For the text-containing cell, return its midpoint in [X, Y] coordinate format. 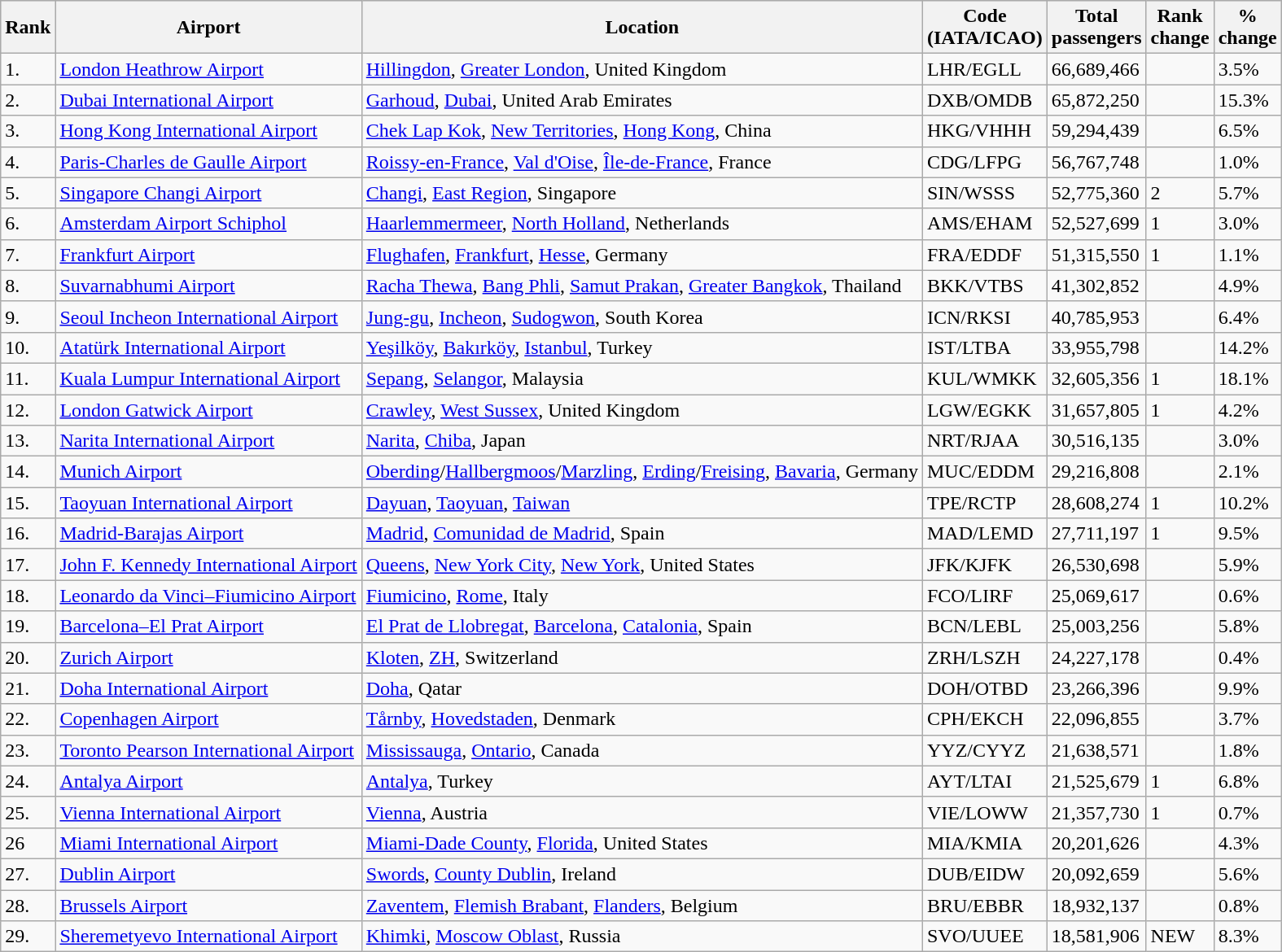
24. [28, 781]
Khimki, Moscow Oblast, Russia [641, 937]
Leonardo da Vinci–Fiumicino Airport [208, 596]
13. [28, 441]
20,092,659 [1096, 874]
6. [28, 224]
66,689,466 [1096, 69]
Haarlemmermeer, North Holland, Netherlands [641, 224]
Toronto Pearson International Airport [208, 750]
24,227,178 [1096, 657]
Racha Thewa, Bang Phli, Samut Prakan, Greater Bangkok, Thailand [641, 286]
18,581,906 [1096, 937]
Sheremetyevo International Airport [208, 937]
6.4% [1247, 317]
5.7% [1247, 193]
4.2% [1247, 409]
Suvarnabhumi Airport [208, 286]
Vienna International Airport [208, 812]
Madrid, Comunidad de Madrid, Spain [641, 534]
16. [28, 534]
SVO/UUEE [985, 937]
%change [1247, 28]
Madrid-Barajas Airport [208, 534]
56,767,748 [1096, 162]
2. [28, 100]
41,302,852 [1096, 286]
SIN/WSSS [985, 193]
4.3% [1247, 843]
Amsterdam Airport Schiphol [208, 224]
Kloten, ZH, Switzerland [641, 657]
52,527,699 [1096, 224]
6.8% [1247, 781]
20,201,626 [1096, 843]
18. [28, 596]
10.2% [1247, 503]
Location [641, 28]
18,932,137 [1096, 906]
John F. Kennedy International Airport [208, 565]
9. [28, 317]
HKG/VHHH [985, 131]
Frankfurt Airport [208, 255]
5.6% [1247, 874]
NEW [1180, 937]
Oberding/Hallbergmoos/Marzling, Erding/Freising, Bavaria, Germany [641, 472]
AYT/LTAI [985, 781]
Totalpassengers [1096, 28]
59,294,439 [1096, 131]
26,530,698 [1096, 565]
11. [28, 378]
Flughafen, Frankfurt, Hesse, Germany [641, 255]
5.8% [1247, 627]
15.3% [1247, 100]
33,955,798 [1096, 347]
Dublin Airport [208, 874]
Antalya Airport [208, 781]
NRT/RJAA [985, 441]
Zurich Airport [208, 657]
25. [28, 812]
DOH/OTBD [985, 688]
2 [1180, 193]
London Gatwick Airport [208, 409]
BCN/LEBL [985, 627]
21,525,679 [1096, 781]
Code(IATA/ICAO) [985, 28]
Antalya, Turkey [641, 781]
IST/LTBA [985, 347]
Changi, East Region, Singapore [641, 193]
Taoyuan International Airport [208, 503]
Dayuan, Taoyuan, Taiwan [641, 503]
3.7% [1247, 719]
0.6% [1247, 596]
29. [28, 937]
25,003,256 [1096, 627]
14. [28, 472]
30,516,135 [1096, 441]
28,608,274 [1096, 503]
TPE/RCTP [985, 503]
22,096,855 [1096, 719]
Crawley, West Sussex, United Kingdom [641, 409]
3. [28, 131]
1.1% [1247, 255]
0.7% [1247, 812]
18.1% [1247, 378]
BKK/VTBS [985, 286]
5.9% [1247, 565]
LHR/EGLL [985, 69]
Sepang, Selangor, Malaysia [641, 378]
2.1% [1247, 472]
Doha International Airport [208, 688]
Mississauga, Ontario, Canada [641, 750]
12. [28, 409]
9.5% [1247, 534]
Fiumicino, Rome, Italy [641, 596]
Miami-Dade County, Florida, United States [641, 843]
Miami International Airport [208, 843]
VIE/LOWW [985, 812]
15. [28, 503]
MAD/LEMD [985, 534]
Paris-Charles de Gaulle Airport [208, 162]
Rankchange [1180, 28]
19. [28, 627]
Singapore Changi Airport [208, 193]
ICN/RKSI [985, 317]
Tårnby, Hovedstaden, Denmark [641, 719]
40,785,953 [1096, 317]
10. [28, 347]
23,266,396 [1096, 688]
1.0% [1247, 162]
Roissy-en-France, Val d'Oise, Île-de-France, France [641, 162]
JFK/KJFK [985, 565]
Hong Kong International Airport [208, 131]
25,069,617 [1096, 596]
DXB/OMDB [985, 100]
65,872,250 [1096, 100]
51,315,550 [1096, 255]
London Heathrow Airport [208, 69]
Rank [28, 28]
4.9% [1247, 286]
Munich Airport [208, 472]
MUC/EDDM [985, 472]
Chek Lap Kok, New Territories, Hong Kong, China [641, 131]
28. [28, 906]
Brussels Airport [208, 906]
Narita, Chiba, Japan [641, 441]
6.5% [1247, 131]
17. [28, 565]
21,357,730 [1096, 812]
8.3% [1247, 937]
Doha, Qatar [641, 688]
5. [28, 193]
LGW/EGKK [985, 409]
CPH/EKCH [985, 719]
Swords, County Dublin, Ireland [641, 874]
29,216,808 [1096, 472]
Barcelona–El Prat Airport [208, 627]
31,657,805 [1096, 409]
Jung-gu, Incheon, Sudogwon, South Korea [641, 317]
7. [28, 255]
Queens, New York City, New York, United States [641, 565]
DUB/EIDW [985, 874]
MIA/KMIA [985, 843]
0.8% [1247, 906]
Kuala Lumpur International Airport [208, 378]
Yeşilköy, Bakırköy, Istanbul, Turkey [641, 347]
Zaventem, Flemish Brabant, Flanders, Belgium [641, 906]
BRU/EBBR [985, 906]
23. [28, 750]
Seoul Incheon International Airport [208, 317]
ZRH/LSZH [985, 657]
22. [28, 719]
1. [28, 69]
9.9% [1247, 688]
El Prat de Llobregat, Barcelona, Catalonia, Spain [641, 627]
KUL/WMKK [985, 378]
Vienna, Austria [641, 812]
3.5% [1247, 69]
CDG/LFPG [985, 162]
27. [28, 874]
21. [28, 688]
8. [28, 286]
26 [28, 843]
32,605,356 [1096, 378]
1.8% [1247, 750]
52,775,360 [1096, 193]
FCO/LIRF [985, 596]
4. [28, 162]
Atatürk International Airport [208, 347]
27,711,197 [1096, 534]
Narita International Airport [208, 441]
21,638,571 [1096, 750]
FRA/EDDF [985, 255]
14.2% [1247, 347]
YYZ/CYYZ [985, 750]
Copenhagen Airport [208, 719]
20. [28, 657]
Airport [208, 28]
Garhoud, Dubai, United Arab Emirates [641, 100]
0.4% [1247, 657]
Dubai International Airport [208, 100]
AMS/EHAM [985, 224]
Hillingdon, Greater London, United Kingdom [641, 69]
